For the text-containing cell, return its midpoint in [X, Y] coordinate format. 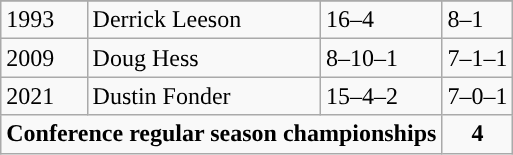
2009 [44, 58]
2021 [44, 96]
Derrick Leeson [204, 20]
15–4–2 [380, 96]
Dustin Fonder [204, 96]
Conference regular season championships [222, 134]
4 [478, 134]
8–1 [478, 20]
8–10–1 [380, 58]
16–4 [380, 20]
7–0–1 [478, 96]
7–1–1 [478, 58]
1993 [44, 20]
Doug Hess [204, 58]
